Capture the cell that displays the provided text and extract its (X, Y) central coordinate. 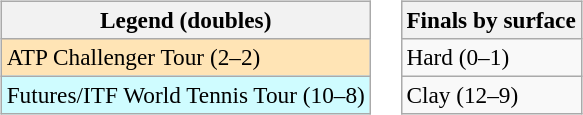
ATP Challenger Tour (2–2) (186, 57)
Finals by surface (491, 20)
Futures/ITF World Tennis Tour (10–8) (186, 95)
Clay (12–9) (491, 95)
Legend (doubles) (186, 20)
Hard (0–1) (491, 57)
